Capture the cell that displays the provided text and extract its [x, y] central coordinate. 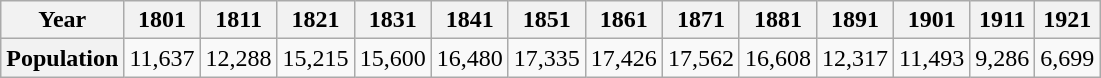
1801 [162, 20]
1851 [546, 20]
1871 [700, 20]
1901 [932, 20]
1841 [470, 20]
1821 [316, 20]
Year [62, 20]
15,215 [316, 58]
6,699 [1068, 58]
1891 [856, 20]
16,608 [778, 58]
15,600 [392, 58]
11,637 [162, 58]
1861 [624, 20]
1831 [392, 20]
17,335 [546, 58]
17,562 [700, 58]
9,286 [1002, 58]
1881 [778, 20]
17,426 [624, 58]
Population [62, 58]
11,493 [932, 58]
1911 [1002, 20]
16,480 [470, 58]
1811 [238, 20]
12,288 [238, 58]
12,317 [856, 58]
1921 [1068, 20]
